Determine the [x, y] coordinate at the center of the cell enclosing the given text.  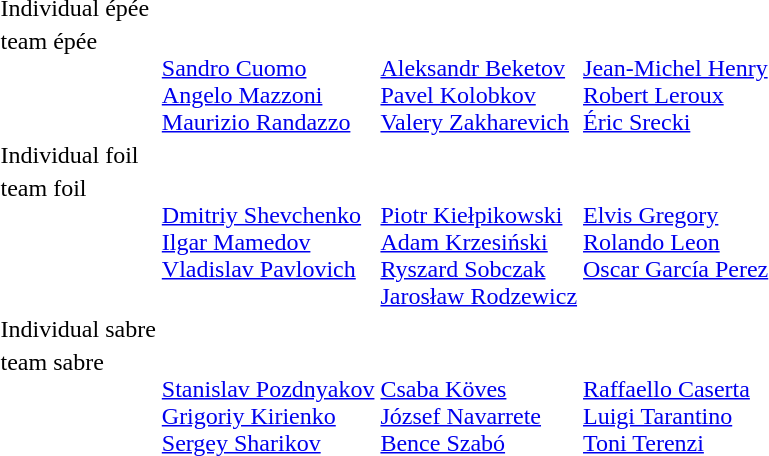
Sandro CuomoAngelo MazzoniMaurizio Randazzo [268, 82]
Aleksandr BeketovPavel KolobkovValery Zakharevich [479, 82]
Piotr KiełpikowskiAdam KrzesińskiRyszard SobczakJarosław Rodzewicz [479, 242]
Dmitriy ShevchenkoIlgar MamedovVladislav Pavlovich [268, 242]
